Output the [X, Y] coordinate of the center of the cell containing the given text.  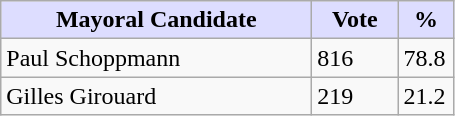
Paul Schoppmann [156, 58]
21.2 [426, 96]
816 [355, 58]
Mayoral Candidate [156, 20]
Gilles Girouard [156, 96]
Vote [355, 20]
219 [355, 96]
78.8 [426, 58]
% [426, 20]
